Capture the cell that displays the provided text and extract its (X, Y) central coordinate. 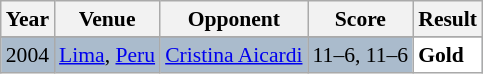
Lima, Peru (107, 55)
Year (28, 19)
Score (361, 19)
11–6, 11–6 (361, 55)
Cristina Aicardi (234, 55)
Opponent (234, 19)
Result (448, 19)
2004 (28, 55)
Venue (107, 19)
Gold (448, 55)
